Extract the (x, y) coordinate from the center of the cell holding the provided text.  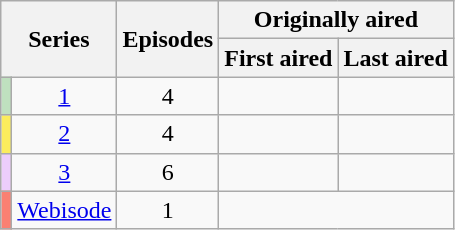
First aired (278, 58)
Episodes (168, 39)
Series (59, 39)
6 (168, 172)
Originally aired (336, 20)
2 (64, 134)
3 (64, 172)
Last aired (396, 58)
Webisode (64, 210)
